Extract the (x, y) coordinate from the center of the cell holding the provided text.  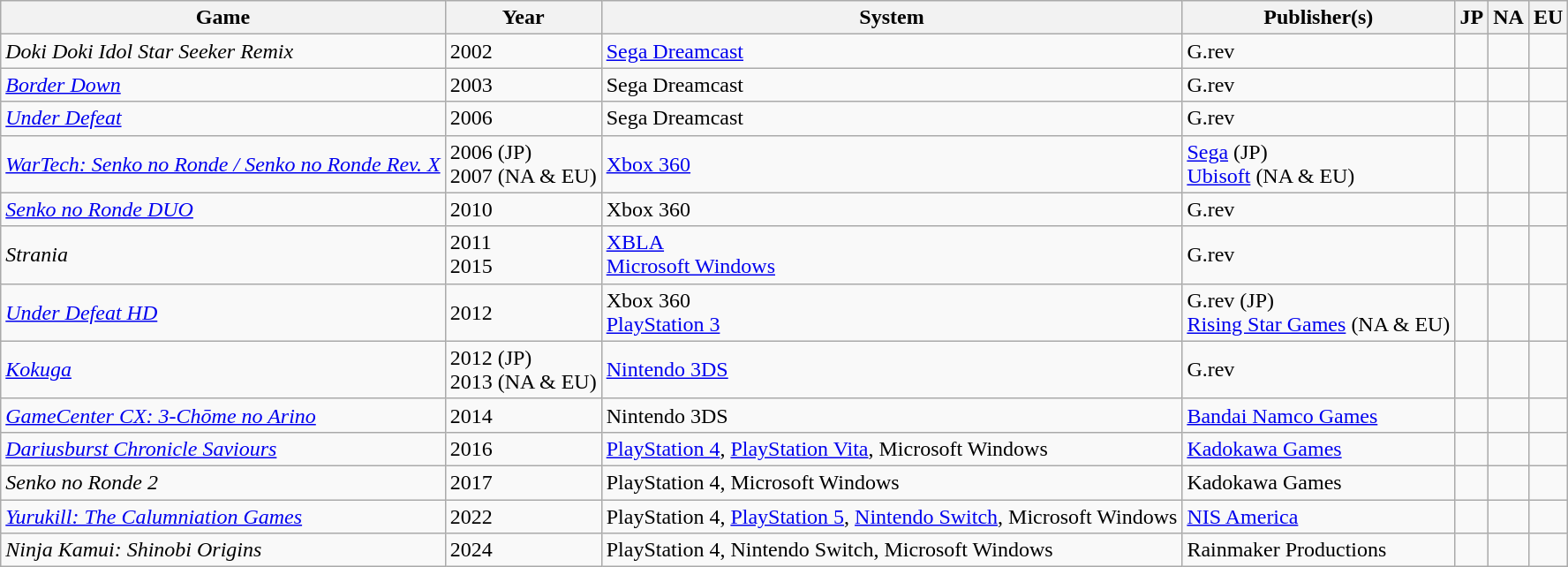
Senko no Ronde DUO (222, 209)
NIS America (1319, 517)
Ninja Kamui: Shinobi Origins (222, 550)
2016 (523, 449)
Sega (JP) Ubisoft (NA & EU) (1319, 164)
2014 (523, 415)
Senko no Ronde 2 (222, 482)
2006 (523, 118)
2010 (523, 209)
XBLA Microsoft Windows (892, 254)
2012 (523, 313)
Doki Doki Idol Star Seeker Remix (222, 51)
G.rev (JP) Rising Star Games (NA & EU) (1319, 313)
Dariusburst Chronicle Saviours (222, 449)
Xbox 360 PlayStation 3 (892, 313)
2012 (JP) 2013 (NA & EU) (523, 369)
GameCenter CX: 3-Chōme no Arino (222, 415)
JP (1472, 18)
PlayStation 4, Nintendo Switch, Microsoft Windows (892, 550)
System (892, 18)
2017 (523, 482)
Publisher(s) (1319, 18)
Under Defeat (222, 118)
2011 2015 (523, 254)
WarTech: Senko no Ronde / Senko no Ronde Rev. X (222, 164)
Rainmaker Productions (1319, 550)
Year (523, 18)
2022 (523, 517)
EU (1548, 18)
PlayStation 4, Microsoft Windows (892, 482)
Yurukill: The Calumniation Games (222, 517)
2002 (523, 51)
2003 (523, 85)
PlayStation 4, PlayStation Vita, Microsoft Windows (892, 449)
PlayStation 4, PlayStation 5, Nintendo Switch, Microsoft Windows (892, 517)
2024 (523, 550)
NA (1509, 18)
Game (222, 18)
2006 (JP) 2007 (NA & EU) (523, 164)
Under Defeat HD (222, 313)
Bandai Namco Games (1319, 415)
Kokuga (222, 369)
Border Down (222, 85)
Strania (222, 254)
